Output the [x, y] coordinate of the center of the cell containing the given text.  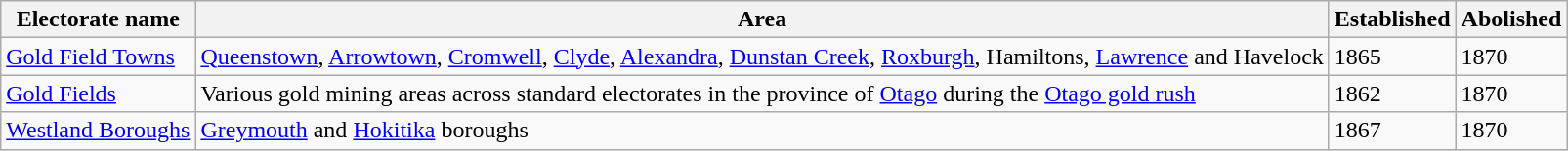
1867 [1392, 131]
Gold Field Towns [98, 57]
Area [762, 19]
Gold Fields [98, 94]
1862 [1392, 94]
Abolished [1511, 19]
Westland Boroughs [98, 131]
1865 [1392, 57]
Electorate name [98, 19]
Queenstown, Arrowtown, Cromwell, Clyde, Alexandra, Dunstan Creek, Roxburgh, Hamiltons, Lawrence and Havelock [762, 57]
Established [1392, 19]
Greymouth and Hokitika boroughs [762, 131]
Various gold mining areas across standard electorates in the province of Otago during the Otago gold rush [762, 94]
